Return (x, y) of the center of cell containing provided text 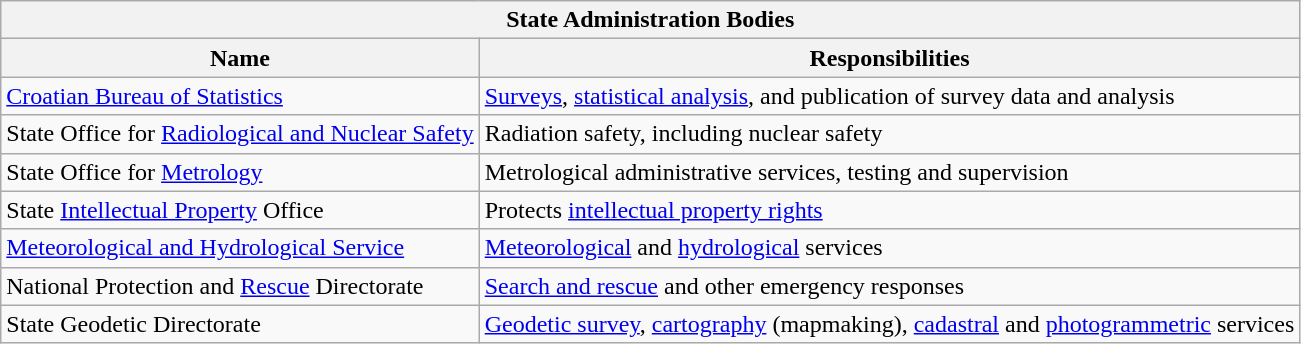
Surveys, statistical analysis, and publication of survey data and analysis (890, 96)
Geodetic survey, cartography (mapmaking), cadastral and photogrammetric services (890, 324)
Search and rescue and other emergency responses (890, 286)
State Office for Radiological and Nuclear Safety (240, 134)
State Geodetic Directorate (240, 324)
Responsibilities (890, 58)
Croatian Bureau of Statistics (240, 96)
State Office for Metrology (240, 172)
State Intellectual Property Office (240, 210)
Name (240, 58)
Protects intellectual property rights (890, 210)
State Administration Bodies (650, 20)
Meteorological and Hydrological Service (240, 248)
Metrological administrative services, testing and supervision (890, 172)
Meteorological and hydrological services (890, 248)
Radiation safety, including nuclear safety (890, 134)
National Protection and Rescue Directorate (240, 286)
